Extract the (x, y) coordinate from the center of the cell holding the provided text.  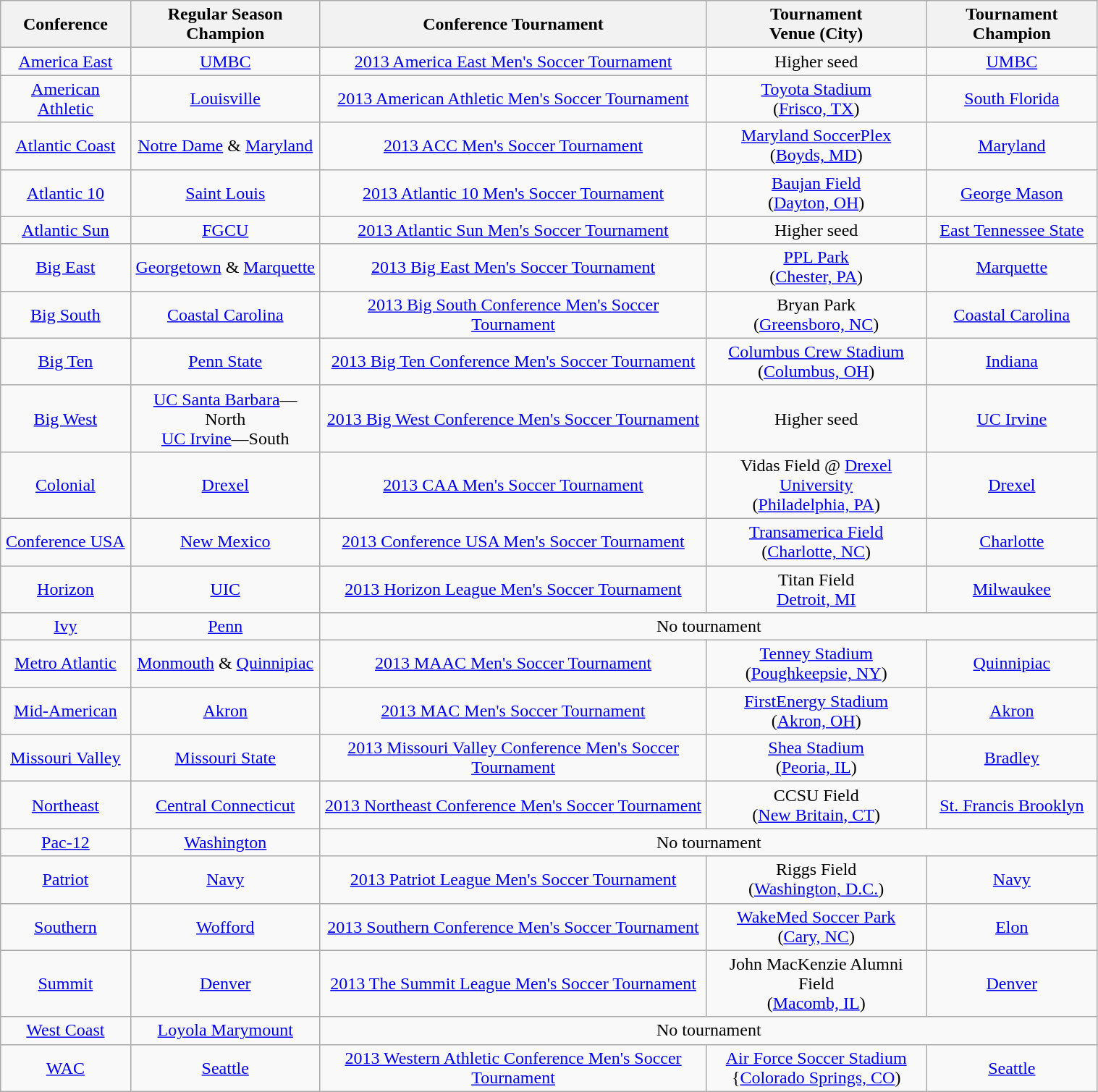
CCSU Field(New Britain, CT) (816, 805)
St. Francis Brooklyn (1012, 805)
2013 Patriot League Men's Soccer Tournament (512, 880)
Atlantic Coast (65, 146)
Horizon (65, 589)
WAC (65, 1068)
Patriot (65, 880)
Louisville (225, 98)
FirstEnergy Stadium(Akron, OH) (816, 711)
Tournament Champion (1012, 25)
Quinnipiac (1012, 664)
Loyola Marymount (225, 1030)
UC Santa Barbara—NorthUC Irvine—South (225, 418)
2013 Northeast Conference Men's Soccer Tournament (512, 805)
2013 Western Athletic Conference Men's Soccer Tournament (512, 1068)
John MacKenzie Alumni Field(Macomb, IL) (816, 983)
Tenney Stadium(Poughkeepsie, NY) (816, 664)
Conference (65, 25)
South Florida (1012, 98)
Big West (65, 418)
Vidas Field @ Drexel University(Philadelphia, PA) (816, 485)
2013 Big West Conference Men's Soccer Tournament (512, 418)
Maryland (1012, 146)
Big South (65, 314)
2013 Conference USA Men's Soccer Tournament (512, 541)
2013 Big Ten Conference Men's Soccer Tournament (512, 362)
2013 MAC Men's Soccer Tournament (512, 711)
Metro Atlantic (65, 664)
Monmouth & Quinnipiac (225, 664)
Summit (65, 983)
Penn State (225, 362)
Mid-American (65, 711)
Columbus Crew Stadium(Columbus, OH) (816, 362)
George Mason (1012, 192)
Regular Season Champion (225, 25)
FGCU (225, 230)
Tournament Venue (City) (816, 25)
Notre Dame & Maryland (225, 146)
2013 ACC Men's Soccer Tournament (512, 146)
Penn (225, 627)
Missouri State (225, 758)
Bradley (1012, 758)
West Coast (65, 1030)
2013 American Athletic Men's Soccer Tournament (512, 98)
2013 MAAC Men's Soccer Tournament (512, 664)
2013 Horizon League Men's Soccer Tournament (512, 589)
Bryan Park(Greensboro, NC) (816, 314)
Milwaukee (1012, 589)
2013 Atlantic 10 Men's Soccer Tournament (512, 192)
New Mexico (225, 541)
Central Connecticut (225, 805)
2013 Big East Men's Soccer Tournament (512, 268)
Missouri Valley (65, 758)
2013 Missouri Valley Conference Men's Soccer Tournament (512, 758)
2013 Southern Conference Men's Soccer Tournament (512, 926)
PPL Park(Chester, PA) (816, 268)
American Athletic (65, 98)
Baujan Field(Dayton, OH) (816, 192)
Colonial (65, 485)
2013 The Summit League Men's Soccer Tournament (512, 983)
Conference Tournament (512, 25)
WakeMed Soccer Park(Cary, NC) (816, 926)
Big Ten (65, 362)
Charlotte (1012, 541)
2013 Big South Conference Men's Soccer Tournament (512, 314)
Riggs Field(Washington, D.C.) (816, 880)
2013 America East Men's Soccer Tournament (512, 62)
Big East (65, 268)
Titan FieldDetroit, MI (816, 589)
Marquette (1012, 268)
Pac-12 (65, 842)
Toyota Stadium(Frisco, TX) (816, 98)
Wofford (225, 926)
East Tennessee State (1012, 230)
Air Force Soccer Stadium{Colorado Springs, CO) (816, 1068)
UC Irvine (1012, 418)
Conference USA (65, 541)
Indiana (1012, 362)
Maryland SoccerPlex(Boyds, MD) (816, 146)
Southern (65, 926)
Transamerica Field(Charlotte, NC) (816, 541)
2013 Atlantic Sun Men's Soccer Tournament (512, 230)
Ivy (65, 627)
Washington (225, 842)
Saint Louis (225, 192)
Northeast (65, 805)
2013 CAA Men's Soccer Tournament (512, 485)
Atlantic 10 (65, 192)
Elon (1012, 926)
Atlantic Sun (65, 230)
America East (65, 62)
Shea Stadium(Peoria, IL) (816, 758)
Georgetown & Marquette (225, 268)
UIC (225, 589)
